For the text-containing cell, return its midpoint in [x, y] coordinate format. 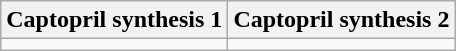
Captopril synthesis 1 [114, 20]
Captopril synthesis 2 [342, 20]
